Identify which cell holds the provided text, then report its [x, y] central coordinate. 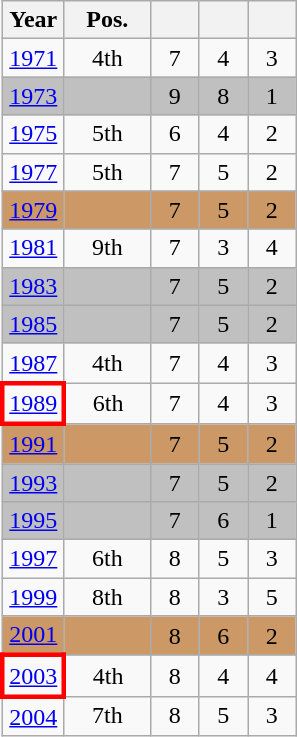
1983 [33, 286]
1985 [33, 324]
2001 [33, 636]
1979 [33, 210]
1989 [33, 404]
1981 [33, 248]
1991 [33, 444]
9 [174, 96]
2003 [33, 676]
1993 [33, 483]
1977 [33, 172]
1987 [33, 363]
Year [33, 20]
2004 [33, 716]
Pos. [107, 20]
9th [107, 248]
1997 [33, 559]
1975 [33, 134]
1995 [33, 521]
1971 [33, 58]
8th [107, 597]
1999 [33, 597]
7th [107, 716]
1973 [33, 96]
